Capture the cell that displays the provided text and extract its [x, y] central coordinate. 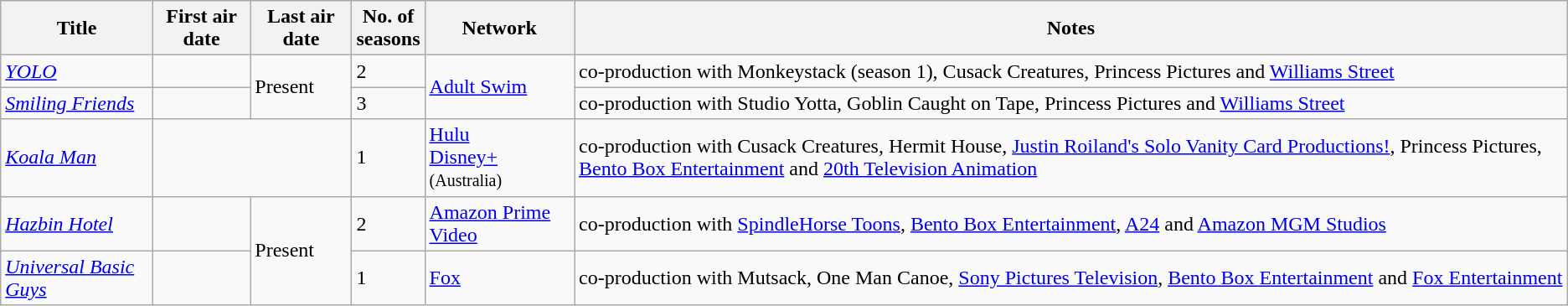
HuluDisney+ (Australia) [499, 158]
Hazbin Hotel [77, 223]
YOLO [77, 71]
Last air date [302, 29]
Adult Swim [499, 87]
co-production with Mutsack, One Man Canoe, Sony Pictures Television, Bento Box Entertainment and Fox Entertainment [1071, 278]
3 [389, 103]
co-production with Studio Yotta, Goblin Caught on Tape, Princess Pictures and Williams Street [1071, 103]
Title [77, 29]
co-production with SpindleHorse Toons, Bento Box Entertainment, A24 and Amazon MGM Studios [1071, 223]
Amazon Prime Video [499, 223]
No. ofseasons [389, 29]
Smiling Friends [77, 103]
Network [499, 29]
co-production with Monkeystack (season 1), Cusack Creatures, Princess Pictures and Williams Street [1071, 71]
Notes [1071, 29]
Universal Basic Guys [77, 278]
Fox [499, 278]
First air date [201, 29]
Koala Man [77, 158]
